Pinpoint the cell where the given text exists, returning its [x, y] midpoint coordinate. 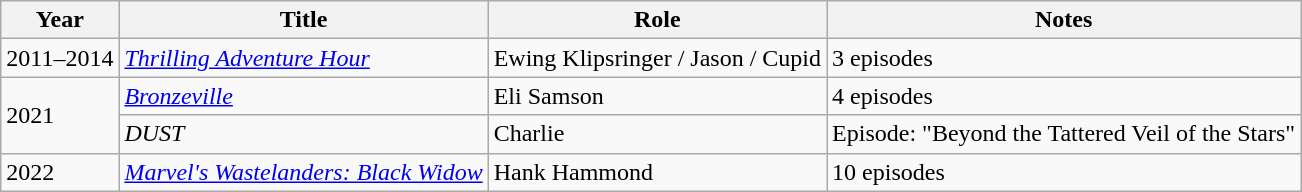
DUST [304, 134]
Ewing Klipsringer / Jason / Cupid [657, 58]
Year [60, 20]
Episode: "Beyond the Tattered Veil of the Stars" [1064, 134]
Hank Hammond [657, 172]
Marvel's Wastelanders: Black Widow [304, 172]
Eli Samson [657, 96]
2021 [60, 115]
Notes [1064, 20]
Bronzeville [304, 96]
2022 [60, 172]
10 episodes [1064, 172]
Charlie [657, 134]
2011–2014 [60, 58]
3 episodes [1064, 58]
Title [304, 20]
Role [657, 20]
4 episodes [1064, 96]
Thrilling Adventure Hour [304, 58]
